Return the (x, y) coordinate for the center point of the cell that contains the specified text.  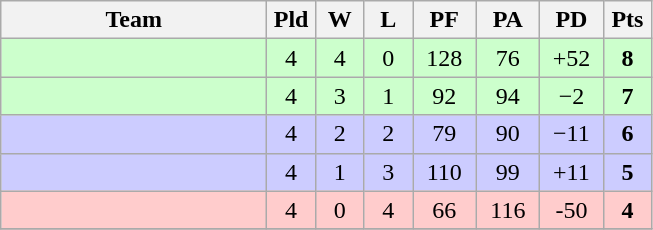
Pts (628, 20)
110 (444, 172)
94 (508, 96)
PF (444, 20)
66 (444, 210)
79 (444, 134)
99 (508, 172)
PA (508, 20)
−11 (572, 134)
L (388, 20)
128 (444, 58)
92 (444, 96)
Pld (292, 20)
8 (628, 58)
116 (508, 210)
Team (134, 20)
+52 (572, 58)
7 (628, 96)
6 (628, 134)
PD (572, 20)
−2 (572, 96)
90 (508, 134)
76 (508, 58)
+11 (572, 172)
W (340, 20)
-50 (572, 210)
5 (628, 172)
